From the cell containing the given text, extract its center point as (X, Y) coordinate. 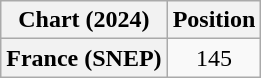
Position (214, 20)
France (SNEP) (84, 58)
Chart (2024) (84, 20)
145 (214, 58)
